Capture the cell that displays the provided text and extract its (X, Y) central coordinate. 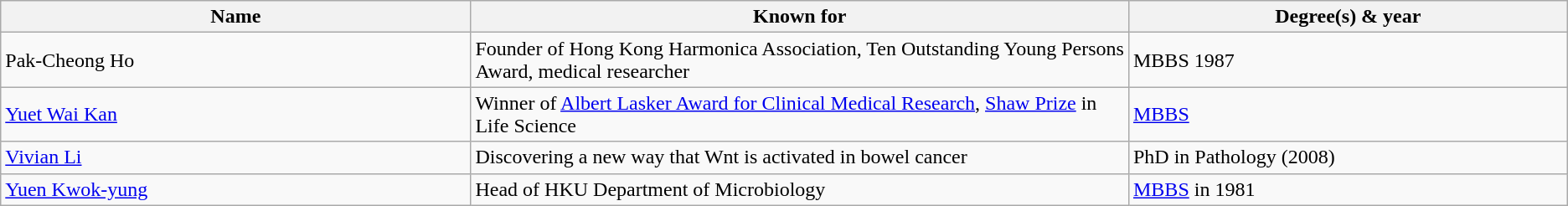
Head of HKU Department of Microbiology (800, 189)
MBBS (1348, 114)
MBBS 1987 (1348, 60)
Winner of Albert Lasker Award for Clinical Medical Research, Shaw Prize in Life Science (800, 114)
Yuen Kwok-yung (236, 189)
Vivian Li (236, 157)
Founder of Hong Kong Harmonica Association, Ten Outstanding Young Persons Award, medical researcher (800, 60)
PhD in Pathology (2008) (1348, 157)
Known for (800, 17)
Pak-Cheong Ho (236, 60)
Name (236, 17)
Discovering a new way that Wnt is activated in bowel cancer (800, 157)
MBBS in 1981 (1348, 189)
Degree(s) & year (1348, 17)
Yuet Wai Kan (236, 114)
